Pinpoint the cell where the given text exists, returning its (X, Y) midpoint coordinate. 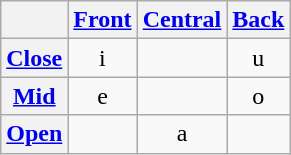
e (102, 96)
Central (182, 20)
a (182, 134)
Close (34, 58)
o (258, 96)
u (258, 58)
Open (34, 134)
i (102, 58)
Front (102, 20)
Back (258, 20)
Mid (34, 96)
